Output the [X, Y] coordinate of the center of the cell containing the given text.  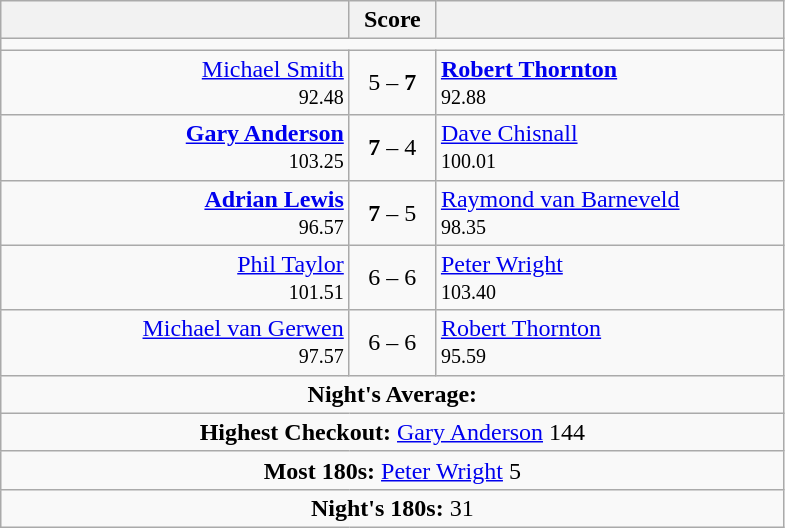
Robert Thornton 92.88 [610, 82]
Gary Anderson 103.25 [176, 148]
Most 180s: Peter Wright 5 [392, 470]
Raymond van Barneveld 98.35 [610, 212]
Night's 180s: 31 [392, 508]
Michael van Gerwen 97.57 [176, 342]
Highest Checkout: Gary Anderson 144 [392, 432]
Night's Average: [392, 394]
Robert Thornton 95.59 [610, 342]
Michael Smith 92.48 [176, 82]
Adrian Lewis 96.57 [176, 212]
Peter Wright 103.40 [610, 278]
Dave Chisnall 100.01 [610, 148]
7 – 5 [392, 212]
7 – 4 [392, 148]
Phil Taylor 101.51 [176, 278]
5 – 7 [392, 82]
Score [392, 20]
